Detect which cell encompasses the target text, then output its [X, Y] center coordinate. 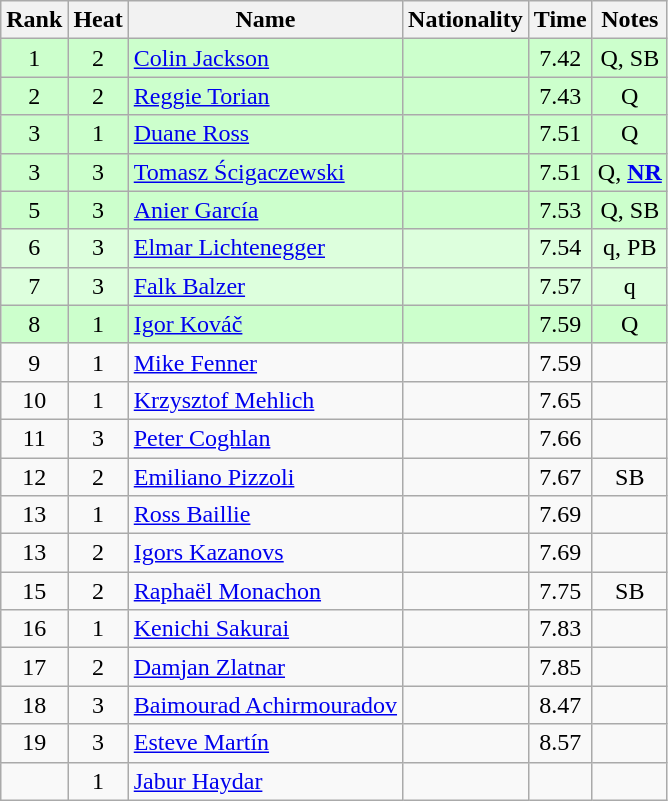
7.54 [560, 248]
7.53 [560, 210]
Rank [34, 20]
12 [34, 477]
7.83 [560, 629]
Elmar Lichtenegger [265, 248]
Colin Jackson [265, 58]
Igors Kazanovs [265, 553]
Duane Ross [265, 134]
Notes [630, 20]
7.43 [560, 96]
8.57 [560, 743]
q, PB [630, 248]
Heat [98, 20]
19 [34, 743]
Emiliano Pizzoli [265, 477]
Jabur Haydar [265, 781]
8 [34, 324]
7.66 [560, 438]
7.85 [560, 667]
Damjan Zlatnar [265, 667]
15 [34, 591]
6 [34, 248]
Anier García [265, 210]
Baimourad Achirmouradov [265, 705]
Igor Kováč [265, 324]
Tomasz Ścigaczewski [265, 172]
7.42 [560, 58]
5 [34, 210]
Reggie Torian [265, 96]
7 [34, 286]
Time [560, 20]
Ross Baillie [265, 515]
Krzysztof Mehlich [265, 400]
7.65 [560, 400]
7.67 [560, 477]
Falk Balzer [265, 286]
Raphaël Monachon [265, 591]
7.75 [560, 591]
8.47 [560, 705]
Q, NR [630, 172]
Mike Fenner [265, 362]
Kenichi Sakurai [265, 629]
7.57 [560, 286]
Esteve Martín [265, 743]
Peter Coghlan [265, 438]
10 [34, 400]
18 [34, 705]
17 [34, 667]
9 [34, 362]
q [630, 286]
11 [34, 438]
16 [34, 629]
Name [265, 20]
Nationality [466, 20]
